Return the (x, y) coordinate for the center point of the cell that contains the specified text.  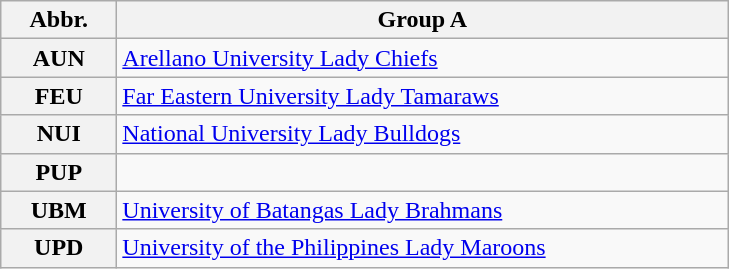
AUN (59, 58)
Arellano University Lady Chiefs (422, 58)
University of Batangas Lady Brahmans (422, 210)
FEU (59, 96)
Abbr. (59, 20)
NUI (59, 134)
Far Eastern University Lady Tamaraws (422, 96)
UPD (59, 248)
PUP (59, 172)
UBM (59, 210)
National University Lady Bulldogs (422, 134)
University of the Philippines Lady Maroons (422, 248)
Group A (422, 20)
